For the text-containing cell, return its midpoint in (x, y) coordinate format. 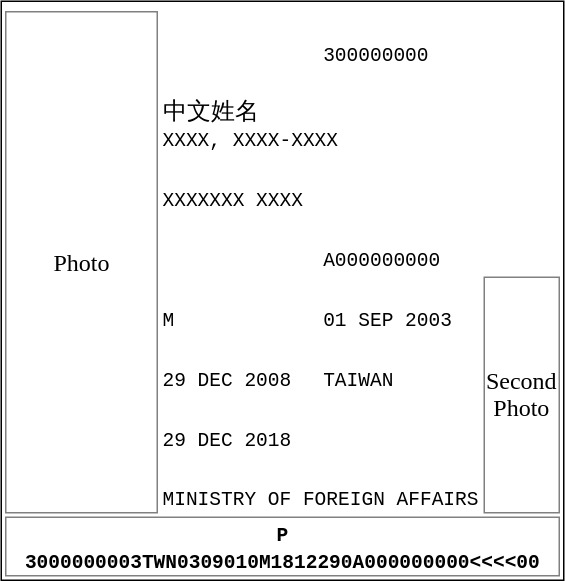
TAIWAN (401, 366)
XXXXXXX XXXX (320, 186)
SecondPhoto (522, 395)
P3000000003TWN0309010M1812290A000000000<<<<00 (282, 546)
M (240, 306)
Photo (82, 262)
01 SEP 2003 (401, 306)
中文姓名XXXX, XXXX-XXXX (320, 112)
MINISTRY OF FOREIGN AFFAIRS (320, 484)
A000000000 (441, 246)
300000000 (401, 40)
29 DEC 2018 (240, 424)
29 DEC 2008 (240, 366)
